For the text-containing cell, return its midpoint in [X, Y] coordinate format. 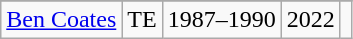
TE [142, 20]
1987–1990 [222, 20]
Ben Coates [62, 20]
2022 [310, 20]
